Search for the cell housing the specified text and yield its [x, y] center coordinate. 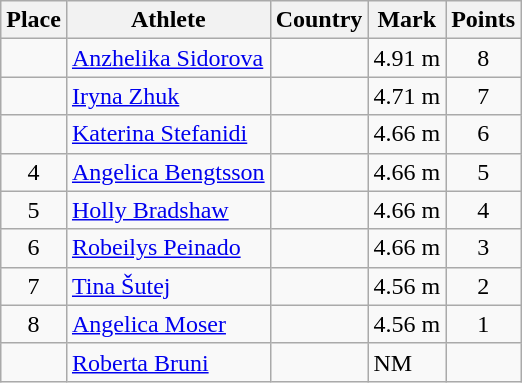
Country [319, 20]
Points [484, 20]
Angelica Moser [168, 324]
Place [34, 20]
Tina Šutej [168, 286]
1 [484, 324]
Iryna Zhuk [168, 96]
NM [407, 362]
Anzhelika Sidorova [168, 58]
4.71 m [407, 96]
3 [484, 248]
2 [484, 286]
Katerina Stefanidi [168, 134]
4.91 m [407, 58]
Robeilys Peinado [168, 248]
Athlete [168, 20]
Mark [407, 20]
Angelica Bengtsson [168, 172]
Roberta Bruni [168, 362]
Holly Bradshaw [168, 210]
